Locate the cell with the specified text and output its [x, y] center coordinate. 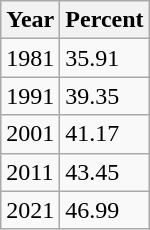
1991 [30, 96]
1981 [30, 58]
2021 [30, 210]
46.99 [104, 210]
43.45 [104, 172]
2011 [30, 172]
Percent [104, 20]
41.17 [104, 134]
2001 [30, 134]
35.91 [104, 58]
39.35 [104, 96]
Year [30, 20]
